Return the [X, Y] coordinate for the center point of the cell that contains the specified text.  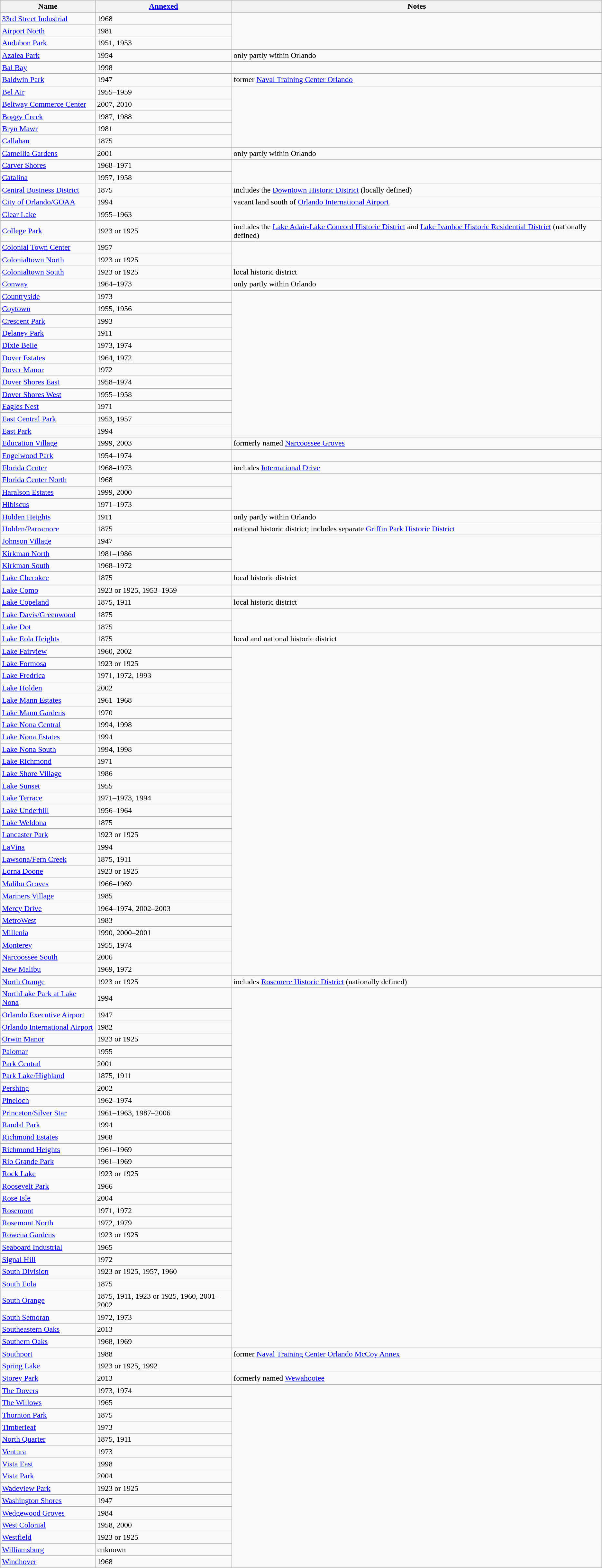
Delaney Park [48, 333]
City of Orlando/GOAA [48, 202]
1981–1986 [163, 553]
Windhover [48, 1562]
2006 [163, 957]
Boggy Creek [48, 116]
New Malibu [48, 969]
North Orange [48, 982]
Bryn Mawr [48, 129]
South Division [48, 1272]
Seaboard Industrial [48, 1247]
Southport [48, 1354]
Lorna Doone [48, 871]
1923 or 1925, 1957, 1960 [163, 1272]
former Naval Training Center Orlando McCoy Annex [417, 1354]
1969, 1972 [163, 969]
1957, 1958 [163, 178]
Lake Dot [48, 627]
1972, 1973 [163, 1317]
Airport North [48, 31]
Williamsburg [48, 1550]
1955, 1956 [163, 309]
1971, 1972, 1993 [163, 676]
Lake Davis/Greenwood [48, 615]
Lake Como [48, 590]
Kirkman South [48, 566]
Lake Richmond [48, 761]
1964–1973 [163, 284]
Haralson Estates [48, 492]
Lake Terrace [48, 798]
Orwin Manor [48, 1039]
1968–1971 [163, 166]
unknown [163, 1550]
Princeton/Silver Star [48, 1113]
1972, 1979 [163, 1223]
Clear Lake [48, 214]
Lake Mann Estates [48, 700]
Lake Sunset [48, 786]
Vista Park [48, 1476]
Wadeview Park [48, 1488]
Park Lake/Highland [48, 1076]
Orlando International Airport [48, 1027]
Lawsona/Fern Creek [48, 859]
1955, 1974 [163, 945]
Timberleaf [48, 1427]
Malibu Groves [48, 884]
Rose Isle [48, 1198]
South Eola [48, 1284]
formerly named Wewahootee [417, 1378]
Dixie Belle [48, 345]
Lake Nona Central [48, 725]
Vista East [48, 1464]
2007, 2010 [163, 104]
The Willows [48, 1403]
Dover Shores West [48, 394]
Conway [48, 284]
Pineloch [48, 1100]
1961–1963, 1987–2006 [163, 1113]
Notes [417, 6]
Lake Cherokee [48, 578]
Holden/Parramore [48, 529]
1999, 2003 [163, 443]
national historic district; includes separate Griffin Park Historic District [417, 529]
1875, 1911, 1923 or 1925, 1960, 2001–2002 [163, 1301]
1958–1974 [163, 382]
Audubon Park [48, 43]
Roosevelt Park [48, 1186]
Richmond Estates [48, 1137]
Rosemont North [48, 1223]
33rd Street Industrial [48, 19]
Colonial Town Center [48, 248]
includes the Lake Adair-Lake Concord Historic District and Lake Ivanhoe Historic Residential District (nationally defined) [417, 231]
1951, 1953 [163, 43]
Palomar [48, 1051]
1968–1973 [163, 468]
1982 [163, 1027]
includes International Drive [417, 468]
1985 [163, 896]
Dover Manor [48, 370]
1953, 1957 [163, 419]
Wedgewood Groves [48, 1513]
1966 [163, 1186]
1957 [163, 248]
Rock Lake [48, 1174]
1984 [163, 1513]
Bal Bay [48, 68]
Engelwood Park [48, 455]
Dover Estates [48, 358]
former Naval Training Center Orlando [417, 80]
Storey Park [48, 1378]
NorthLake Park at Lake Nona [48, 998]
Thornton Park [48, 1415]
Beltway Commerce Center [48, 104]
South Orange [48, 1301]
Pershing [48, 1088]
Lake Nona South [48, 749]
Southern Oaks [48, 1341]
1962–1974 [163, 1100]
Mercy Drive [48, 908]
Bel Air [48, 92]
LaVina [48, 847]
Crescent Park [48, 321]
vacant land south of Orlando International Airport [417, 202]
Colonialtown South [48, 272]
Catalina [48, 178]
1954 [163, 55]
Central Business District [48, 190]
local and national historic district [417, 639]
Florida Center North [48, 480]
Azalea Park [48, 55]
1968–1972 [163, 566]
Camellia Gardens [48, 153]
Eagles Nest [48, 407]
1987, 1988 [163, 116]
West Colonial [48, 1525]
Coytown [48, 309]
Mariners Village [48, 896]
East Central Park [48, 419]
Lake Eola Heights [48, 639]
Florida Center [48, 468]
Dover Shores East [48, 382]
Lake Shore Village [48, 774]
Millenia [48, 933]
1983 [163, 920]
Spring Lake [48, 1366]
Rowena Gardens [48, 1235]
Name [48, 6]
Randal Park [48, 1125]
North Quarter [48, 1439]
College Park [48, 231]
South Semoran [48, 1317]
East Park [48, 431]
Lake Fredrica [48, 676]
1958, 2000 [163, 1525]
1923 or 1925, 1992 [163, 1366]
Johnson Village [48, 541]
Lake Mann Gardens [48, 712]
1993 [163, 321]
1964–1974, 2002–2003 [163, 908]
Hibiscus [48, 504]
Westfield [48, 1537]
1960, 2002 [163, 651]
Lake Formosa [48, 663]
1956–1964 [163, 810]
The Dovers [48, 1391]
Lake Copeland [48, 602]
1970 [163, 712]
Narcoossee South [48, 957]
Education Village [48, 443]
1971–1973, 1994 [163, 798]
Southeastern Oaks [48, 1329]
Annexed [163, 6]
1954–1974 [163, 455]
1923 or 1925, 1953–1959 [163, 590]
Rio Grande Park [48, 1162]
1971–1973 [163, 504]
Orlando Executive Airport [48, 1015]
Signal Hill [48, 1259]
Lake Underhill [48, 810]
Monterey [48, 945]
Kirkman North [48, 553]
Callahan [48, 141]
Park Central [48, 1064]
Carver Shores [48, 166]
Lake Fairview [48, 651]
1986 [163, 774]
includes the Downtown Historic District (locally defined) [417, 190]
1966–1969 [163, 884]
Ventura [48, 1452]
1968, 1969 [163, 1341]
1955–1958 [163, 394]
1999, 2000 [163, 492]
1971, 1972 [163, 1211]
Lancaster Park [48, 835]
includes Rosemere Historic District (nationally defined) [417, 982]
1988 [163, 1354]
Baldwin Park [48, 80]
Washington Shores [48, 1500]
Countryside [48, 296]
1955–1959 [163, 92]
MetroWest [48, 920]
1990, 2000–2001 [163, 933]
formerly named Narcoossee Groves [417, 443]
1961–1968 [163, 700]
Rosemont [48, 1211]
Richmond Heights [48, 1149]
Holden Heights [48, 517]
1955–1963 [163, 214]
Colonialtown North [48, 260]
Lake Holden [48, 688]
Lake Weldona [48, 823]
1964, 1972 [163, 358]
Lake Nona Estates [48, 737]
